Detect which cell encompasses the target text, then output its [x, y] center coordinate. 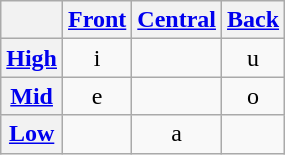
i [98, 58]
a [177, 134]
High [32, 58]
Central [177, 20]
Mid [32, 96]
Front [98, 20]
o [254, 96]
e [98, 96]
u [254, 58]
Low [32, 134]
Back [254, 20]
